Output the [X, Y] coordinate of the center of the cell containing the given text.  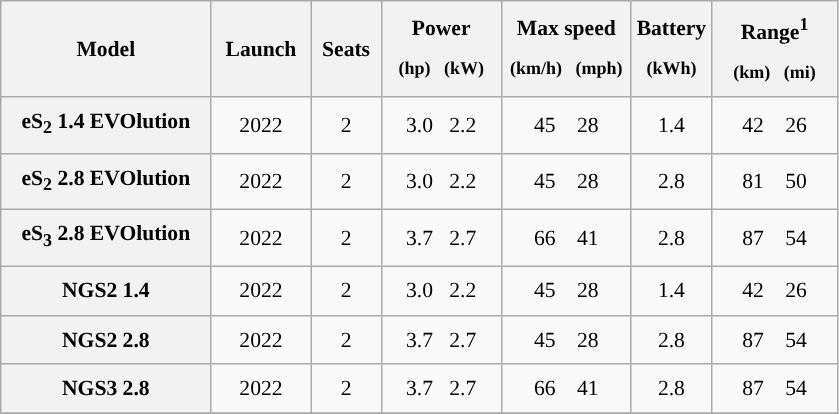
Model [106, 50]
81 50 [774, 182]
eS2 2.8 EVOlution [106, 182]
Launch [261, 50]
Battery(kWh) [671, 50]
Range1(km) (mi) [774, 50]
NGS2 1.4 [106, 292]
eS2 1.4 EVOlution [106, 126]
Max speed(km/h) (mph) [566, 50]
NGS2 2.8 [106, 340]
NGS3 2.8 [106, 390]
Seats [346, 50]
eS3 2.8 EVOlution [106, 238]
Power(hp) (kW) [441, 50]
